Return the (x, y) coordinate for the center point of the cell that contains the specified text.  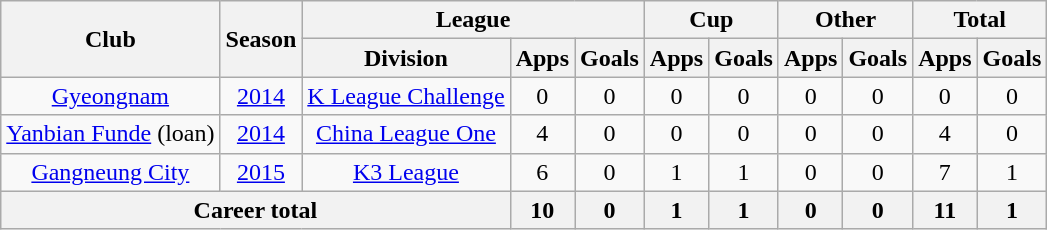
6 (542, 172)
11 (945, 210)
Division (406, 58)
Cup (711, 20)
Other (845, 20)
Club (110, 39)
Career total (256, 210)
Season (261, 39)
Yanbian Funde (loan) (110, 134)
China League One (406, 134)
10 (542, 210)
Gyeongnam (110, 96)
League (473, 20)
Total (980, 20)
K3 League (406, 172)
Gangneung City (110, 172)
K League Challenge (406, 96)
7 (945, 172)
2015 (261, 172)
